Search for the cell housing the specified text and yield its [x, y] center coordinate. 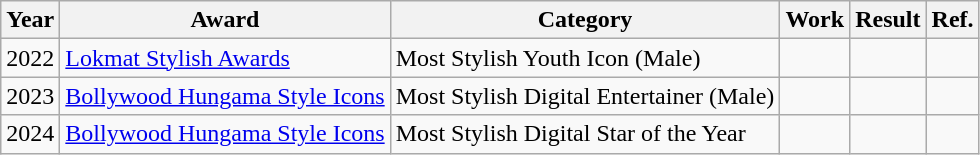
Category [585, 20]
Award [225, 20]
Year [30, 20]
Lokmat Stylish Awards [225, 58]
2024 [30, 134]
2022 [30, 58]
Work [815, 20]
Most Stylish Digital Entertainer (Male) [585, 96]
2023 [30, 96]
Result [888, 20]
Ref. [952, 20]
Most Stylish Digital Star of the Year [585, 134]
Most Stylish Youth Icon (Male) [585, 58]
